Output the [x, y] coordinate of the center of the cell containing the given text.  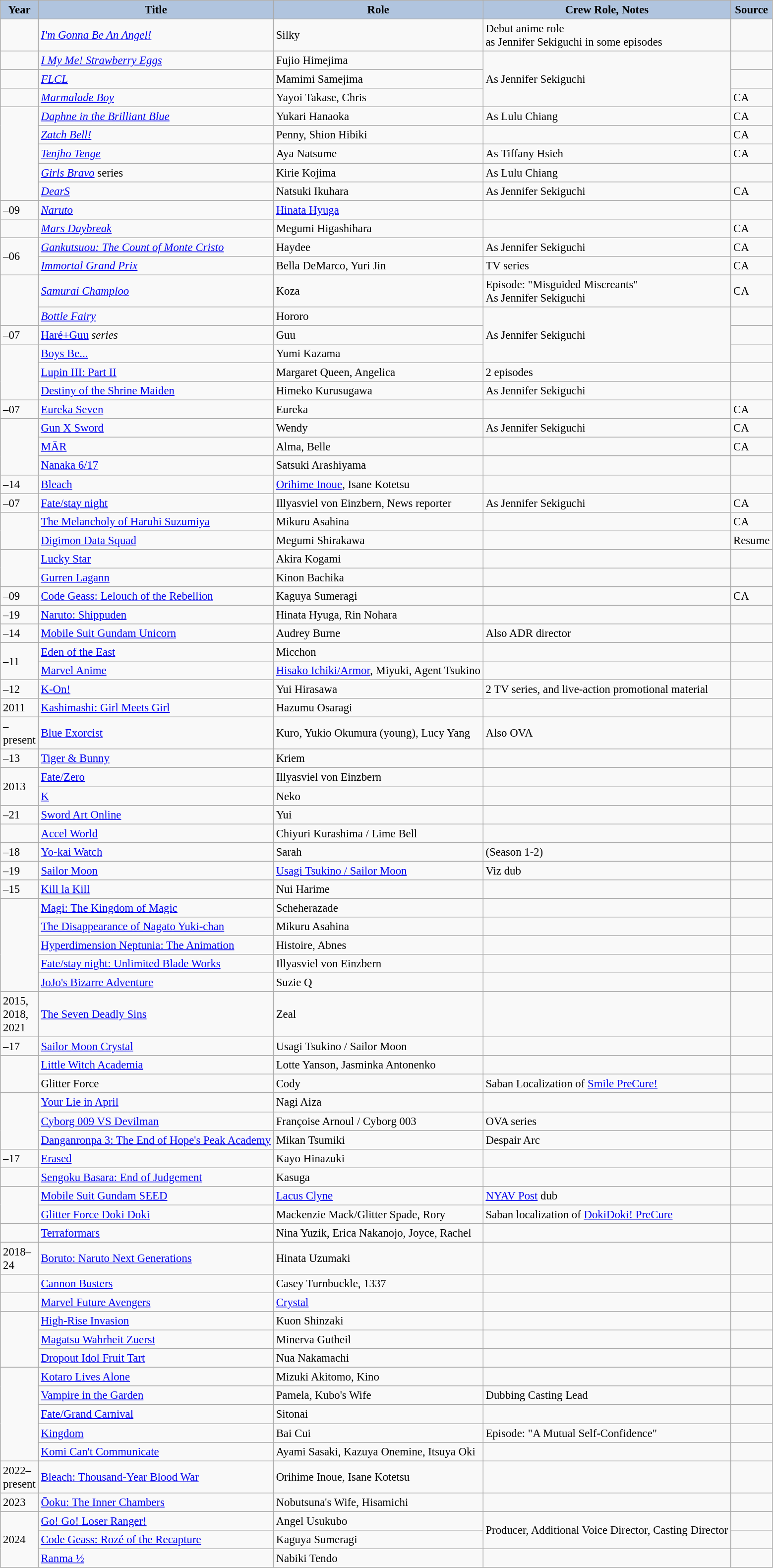
Mobile Suit Gundam Unicorn [156, 633]
Resume [752, 540]
Hinata Uzumaki [378, 1258]
–18 [19, 852]
Nagi Aiza [378, 1103]
Hazumu Osaragi [378, 708]
Despair Arc [607, 1140]
Source [752, 10]
Vampire in the Garden [156, 1395]
Natsuki Ikuhara [378, 191]
Mikan Tsumiki [378, 1140]
Nanaka 6/17 [156, 466]
Scheherazade [378, 908]
Koza [378, 291]
(Season 1-2) [607, 852]
Megumi Shirakawa [378, 540]
Françoise Arnoul / Cyborg 003 [378, 1121]
Glitter Force [156, 1084]
Hinata Hyuga [378, 210]
Producer, Additional Voice Director, Casting Director [607, 1530]
Magatsu Wahrheit Zuerst [156, 1340]
Suzie Q [378, 983]
Code Geass: Lelouch of the Rebellion [156, 596]
Digimon Data Squad [156, 540]
Marvel Anime [156, 671]
Daphne in the Brilliant Blue [156, 117]
Your Lie in April [156, 1103]
Little Witch Academia [156, 1065]
Glitter Force Doki Doki [156, 1214]
Mackenzie Mack/Glitter Spade, Rory [378, 1214]
Boruto: Naruto Next Generations [156, 1258]
2015, 2018, 2021 [19, 1014]
Mobile Suit Gundam SEED [156, 1196]
Hinata Hyuga, Rin Nohara [378, 615]
Hororo [378, 316]
Erased [156, 1158]
Kasuga [378, 1177]
Fujio Himejima [378, 61]
DearS [156, 191]
Episode: "Misguided Miscreants"As Jennifer Sekiguchi [607, 291]
Bottle Fairy [156, 316]
Eureka Seven [156, 410]
Dubbing Casting Lead [607, 1395]
Gun X Sword [156, 428]
Sailor Moon [156, 871]
Bleach [156, 484]
Eden of the East [156, 652]
Destiny of the Shrine Maiden [156, 391]
Also ADR director [607, 633]
2024 [19, 1540]
–present [19, 733]
Dropout Idol Fruit Tart [156, 1358]
–13 [19, 758]
2018–24 [19, 1258]
Nina Yuzik, Erica Nakanojo, Joyce, Rachel [378, 1233]
Magi: The Kingdom of Magic [156, 908]
Minerva Gutheil [378, 1340]
Lucky Star [156, 559]
Marvel Future Avengers [156, 1303]
Yo-kai Watch [156, 852]
Nua Nakamachi [378, 1358]
Tenjho Tenge [156, 154]
Terraformars [156, 1233]
Saban Localization of Smile PreCure! [607, 1084]
Yui [378, 815]
Lotte Yanson, Jasminka Antonenko [378, 1065]
The Melancholy of Haruhi Suzumiya [156, 521]
Himeko Kurusugawa [378, 391]
Sengoku Basara: End of Judgement [156, 1177]
K [156, 796]
I My Me! Strawberry Eggs [156, 61]
FLCL [156, 79]
Danganronpa 3: The End of Hope's Peak Academy [156, 1140]
Nabiki Tendo [378, 1558]
Naruto [156, 210]
Mars Daybreak [156, 228]
Ayami Sasaki, Kazuya Onemine, Itsuya Oki [378, 1451]
Illyasviel von Einzbern, News reporter [378, 503]
Fate/stay night: Unlimited Blade Works [156, 964]
MÄR [156, 447]
Kashimashi: Girl Meets Girl [156, 708]
Saban localization of DokiDoki! PreCure [607, 1214]
Samurai Champloo [156, 291]
I'm Gonna Be An Angel! [156, 36]
Gankutsuou: The Count of Monte Cristo [156, 247]
Fate/Zero [156, 777]
Guu [378, 335]
Cannon Busters [156, 1284]
Kill la Kill [156, 889]
Eureka [378, 410]
Silky [378, 36]
Ōoku: The Inner Chambers [156, 1502]
–15 [19, 889]
Viz dub [607, 871]
Also OVA [607, 733]
Haydee [378, 247]
Neko [378, 796]
Alma, Belle [378, 447]
Debut anime roleas Jennifer Sekiguchi in some episodes [607, 36]
Sitonai [378, 1414]
2 episodes [607, 373]
Zeal [378, 1014]
Title [156, 10]
Hisako Ichiki/Armor, Miyuki, Agent Tsukino [378, 671]
Kinon Bachika [378, 577]
High-Rise Invasion [156, 1321]
–11 [19, 662]
Fate/Grand Carnival [156, 1414]
Nobutsuna's Wife, Hisamichi [378, 1502]
Penny, Shion Hibiki [378, 135]
2023 [19, 1502]
JoJo's Bizarre Adventure [156, 983]
Kriem [378, 758]
Satsuki Arashiyama [378, 466]
Go! Go! Loser Ranger! [156, 1521]
Crew Role, Notes [607, 10]
Girls Bravo series [156, 173]
Lupin III: Part II [156, 373]
–12 [19, 690]
TV series [607, 266]
Angel Usukubo [378, 1521]
Kuon Shinzaki [378, 1321]
Mizuki Akitomo, Kino [378, 1377]
2022–present [19, 1477]
Micchon [378, 652]
Accel World [156, 833]
Marmalade Boy [156, 98]
Zatch Bell! [156, 135]
Kirie Kojima [378, 173]
Sword Art Online [156, 815]
Megumi Higashihara [378, 228]
Wendy [378, 428]
Role [378, 10]
NYAV Post dub [607, 1196]
Yumi Kazama [378, 354]
Pamela, Kubo's Wife [378, 1395]
Kayo Hinazuki [378, 1158]
Aya Natsume [378, 154]
Ranma ½ [156, 1558]
Code Geass: Rozé of the Recapture [156, 1540]
Bai Cui [378, 1433]
Cyborg 009 VS Devilman [156, 1121]
2013 [19, 787]
Casey Turnbuckle, 1337 [378, 1284]
Audrey Burne [378, 633]
Cody [378, 1084]
Bleach: Thousand-Year Blood War [156, 1477]
Blue Exorcist [156, 733]
Yui Hirasawa [378, 690]
Gurren Lagann [156, 577]
Yayoi Takase, Chris [378, 98]
Boys Be... [156, 354]
Naruto: Shippuden [156, 615]
Lacus Clyne [378, 1196]
K-On! [156, 690]
Haré+Guu series [156, 335]
–21 [19, 815]
Tiger & Bunny [156, 758]
Crystal [378, 1303]
As Tiffany Hsieh [607, 154]
Akira Kogami [378, 559]
Bella DeMarco, Yuri Jin [378, 266]
Kuro, Yukio Okumura (young), Lucy Yang [378, 733]
–06 [19, 256]
Hyperdimension Neptunia: The Animation [156, 945]
Nui Harime [378, 889]
Margaret Queen, Angelica [378, 373]
Sarah [378, 852]
Komi Can't Communicate [156, 1451]
OVA series [607, 1121]
2 TV series, and live-action promotional material [607, 690]
Episode: "A Mutual Self-Confidence" [607, 1433]
Sailor Moon Crystal [156, 1047]
Histoire, Abnes [378, 945]
Mamimi Samejima [378, 79]
The Disappearance of Nagato Yuki-chan [156, 927]
Kotaro Lives Alone [156, 1377]
Kingdom [156, 1433]
Year [19, 10]
Immortal Grand Prix [156, 266]
Yukari Hanaoka [378, 117]
The Seven Deadly Sins [156, 1014]
2011 [19, 708]
Fate/stay night [156, 503]
Chiyuri Kurashima / Lime Bell [378, 833]
